Scan for the cell matching the given text and deliver its (X, Y) coordinate at center. 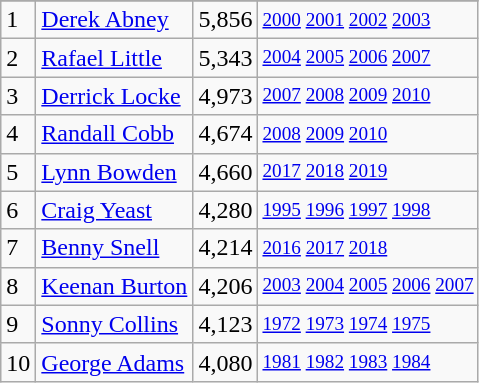
Craig Yeast (114, 210)
Derrick Locke (114, 96)
3 (18, 96)
Keenan Burton (114, 286)
2007 2008 2009 2010 (368, 96)
4,214 (226, 248)
4,206 (226, 286)
1972 1973 1974 1975 (368, 324)
10 (18, 362)
9 (18, 324)
2016 2017 2018 (368, 248)
4,660 (226, 172)
7 (18, 248)
2000 2001 2002 2003 (368, 20)
4,280 (226, 210)
5,856 (226, 20)
1981 1982 1983 1984 (368, 362)
6 (18, 210)
Sonny Collins (114, 324)
2003 2004 2005 2006 2007 (368, 286)
1995 1996 1997 1998 (368, 210)
2004 2005 2006 2007 (368, 58)
4,123 (226, 324)
1 (18, 20)
5 (18, 172)
5,343 (226, 58)
4 (18, 134)
2017 2018 2019 (368, 172)
Derek Abney (114, 20)
Lynn Bowden (114, 172)
2008 2009 2010 (368, 134)
Benny Snell (114, 248)
8 (18, 286)
4,674 (226, 134)
Randall Cobb (114, 134)
4,973 (226, 96)
Rafael Little (114, 58)
2 (18, 58)
4,080 (226, 362)
George Adams (114, 362)
